For the text-containing cell, return its midpoint in [x, y] coordinate format. 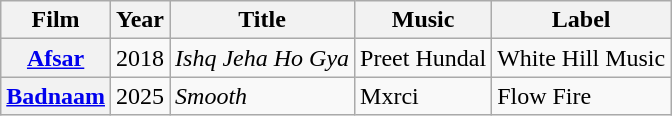
2018 [140, 58]
Afsar [56, 58]
Ishq Jeha Ho Gya [262, 58]
Smooth [262, 96]
Film [56, 20]
Music [424, 20]
Title [262, 20]
Flow Fire [582, 96]
2025 [140, 96]
Badnaam [56, 96]
Label [582, 20]
Year [140, 20]
Preet Hundal [424, 58]
White Hill Music [582, 58]
Mxrci [424, 96]
